From the cell containing the given text, extract its center point as [x, y] coordinate. 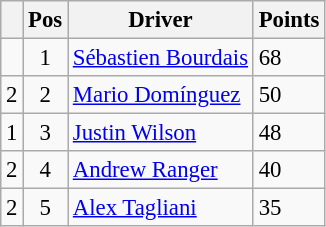
Alex Tagliani [161, 208]
3 [46, 133]
Mario Domínguez [161, 95]
48 [288, 133]
Driver [161, 20]
Justin Wilson [161, 133]
4 [46, 170]
68 [288, 58]
50 [288, 95]
35 [288, 208]
Sébastien Bourdais [161, 58]
5 [46, 208]
40 [288, 170]
Andrew Ranger [161, 170]
Pos [46, 20]
Points [288, 20]
